Output the [X, Y] coordinate of the center of the cell containing the given text.  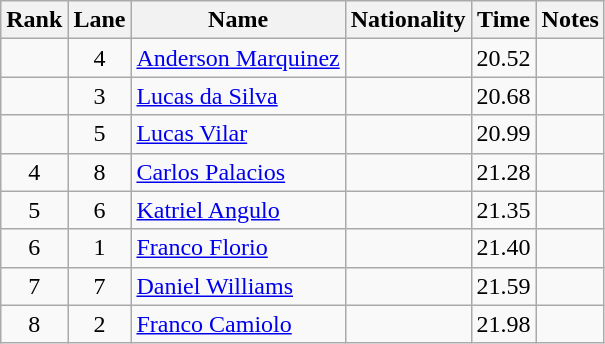
Notes [570, 20]
Carlos Palacios [238, 172]
Katriel Angulo [238, 210]
21.59 [504, 286]
21.35 [504, 210]
Franco Camiolo [238, 324]
Name [238, 20]
Franco Florio [238, 248]
Time [504, 20]
3 [100, 96]
Daniel Williams [238, 286]
Anderson Marquinez [238, 58]
1 [100, 248]
20.52 [504, 58]
Lane [100, 20]
2 [100, 324]
Nationality [408, 20]
Lucas da Silva [238, 96]
Lucas Vilar [238, 134]
21.98 [504, 324]
21.28 [504, 172]
20.99 [504, 134]
Rank [34, 20]
21.40 [504, 248]
20.68 [504, 96]
